Identify which cell holds the provided text, then report its [x, y] central coordinate. 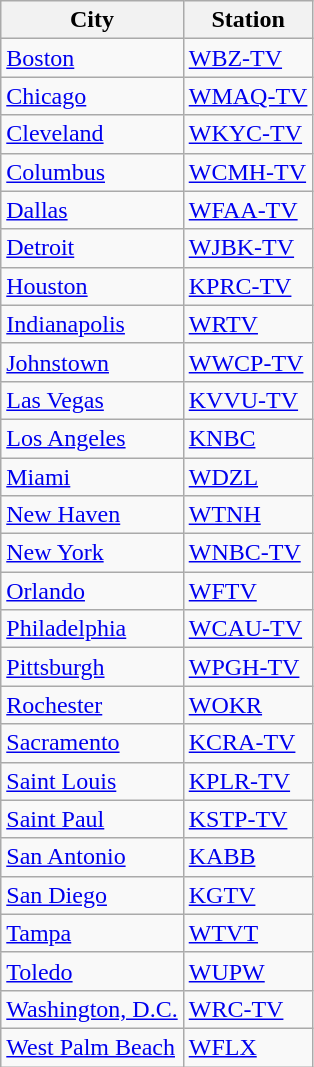
Cleveland [92, 134]
WFLX [248, 1047]
WFTV [248, 591]
WJBK-TV [248, 248]
Houston [92, 286]
WUPW [248, 971]
Indianapolis [92, 324]
Columbus [92, 172]
WRTV [248, 324]
WKYC-TV [248, 134]
WRC-TV [248, 1009]
San Antonio [92, 857]
Washington, D.C. [92, 1009]
Sacramento [92, 743]
WPGH-TV [248, 667]
Tampa [92, 933]
Toledo [92, 971]
Detroit [92, 248]
Station [248, 20]
KGTV [248, 895]
KVVU-TV [248, 400]
WCAU-TV [248, 629]
WBZ-TV [248, 58]
WTNH [248, 515]
KCRA-TV [248, 743]
Las Vegas [92, 400]
Saint Louis [92, 781]
WTVT [248, 933]
West Palm Beach [92, 1047]
Dallas [92, 210]
Orlando [92, 591]
Philadelphia [92, 629]
Johnstown [92, 362]
New York [92, 553]
Miami [92, 477]
KPLR-TV [248, 781]
KABB [248, 857]
San Diego [92, 895]
KNBC [248, 438]
WMAQ-TV [248, 96]
KSTP-TV [248, 819]
Pittsburgh [92, 667]
WCMH-TV [248, 172]
New Haven [92, 515]
WOKR [248, 705]
Saint Paul [92, 819]
WFAA-TV [248, 210]
Los Angeles [92, 438]
Rochester [92, 705]
KPRC-TV [248, 286]
WDZL [248, 477]
Boston [92, 58]
Chicago [92, 96]
WNBC-TV [248, 553]
WWCP-TV [248, 362]
City [92, 20]
